Detect which cell encompasses the target text, then output its [x, y] center coordinate. 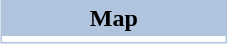
Map [114, 18]
